Provide the (X, Y) coordinate of the cell's center where the given text is located.  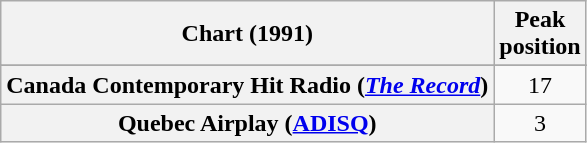
Canada Contemporary Hit Radio (The Record) (248, 85)
Quebec Airplay (ADISQ) (248, 123)
Chart (1991) (248, 34)
17 (540, 85)
Peakposition (540, 34)
3 (540, 123)
